Return (x, y) of the center of cell containing provided text 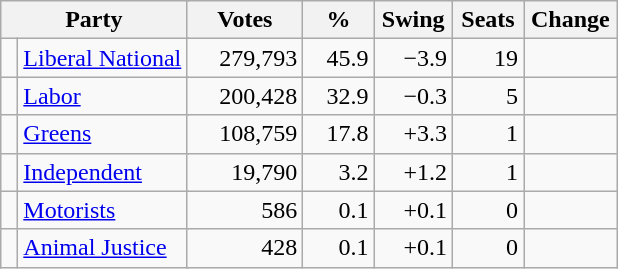
+1.2 (414, 172)
Votes (245, 20)
200,428 (245, 96)
17.8 (338, 134)
−3.9 (414, 58)
Change (571, 20)
Greens (102, 134)
45.9 (338, 58)
Party (94, 20)
3.2 (338, 172)
428 (245, 248)
19,790 (245, 172)
108,759 (245, 134)
Liberal National (102, 58)
Swing (414, 20)
Labor (102, 96)
Motorists (102, 210)
−0.3 (414, 96)
% (338, 20)
5 (488, 96)
Seats (488, 20)
Animal Justice (102, 248)
Independent (102, 172)
32.9 (338, 96)
19 (488, 58)
279,793 (245, 58)
+3.3 (414, 134)
586 (245, 210)
